Determine the [x, y] coordinate at the center of the cell enclosing the given text.  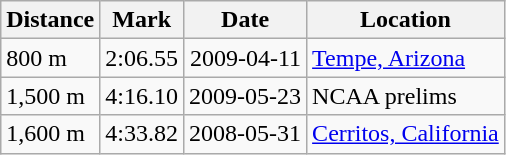
Date [246, 20]
2009-04-11 [246, 58]
2:06.55 [142, 58]
NCAA prelims [406, 96]
2008-05-31 [246, 134]
800 m [50, 58]
1,600 m [50, 134]
Distance [50, 20]
4:16.10 [142, 96]
Cerritos, California [406, 134]
4:33.82 [142, 134]
Tempe, Arizona [406, 58]
2009-05-23 [246, 96]
Location [406, 20]
1,500 m [50, 96]
Mark [142, 20]
